Search for the cell housing the specified text and yield its [X, Y] center coordinate. 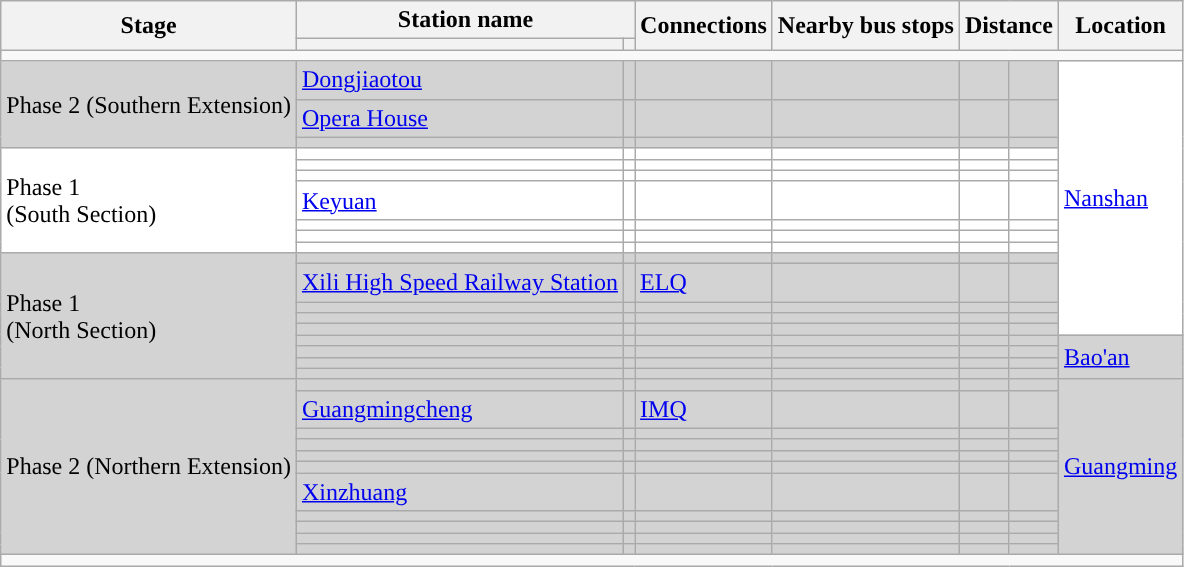
Phase 1(South Section) [149, 200]
Nanshan [1120, 198]
Xili High Speed Railway Station [460, 283]
Guangming [1120, 467]
Guangmingcheng [460, 409]
Keyuan [460, 200]
Stage [149, 26]
Connections [704, 26]
Phase 2 (Northern Extension) [149, 467]
Xinzhuang [460, 491]
Phase 2 (Southern Extension) [149, 104]
Opera House [460, 118]
Station name [465, 20]
Nearby bus stops [866, 26]
Phase 1(North Section) [149, 316]
Dongjiaotou [460, 80]
Distance [1008, 26]
ELQ [704, 283]
Location [1120, 26]
Bao'an [1120, 357]
IMQ [704, 409]
